Output the [x, y] coordinate of the center of the cell containing the given text.  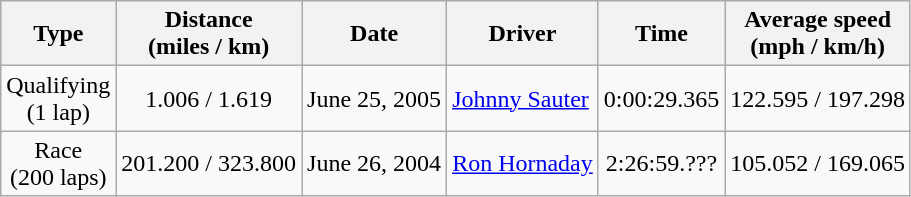
105.052 / 169.065 [818, 164]
June 25, 2005 [374, 98]
Race(200 laps) [58, 164]
Date [374, 34]
Type [58, 34]
Time [661, 34]
Distance(miles / km) [209, 34]
122.595 / 197.298 [818, 98]
June 26, 2004 [374, 164]
Johnny Sauter [523, 98]
Average speed(mph / km/h) [818, 34]
Qualifying(1 lap) [58, 98]
0:00:29.365 [661, 98]
Driver [523, 34]
1.006 / 1.619 [209, 98]
Ron Hornaday [523, 164]
2:26:59.??? [661, 164]
201.200 / 323.800 [209, 164]
